Detect which cell encompasses the target text, then output its [X, Y] center coordinate. 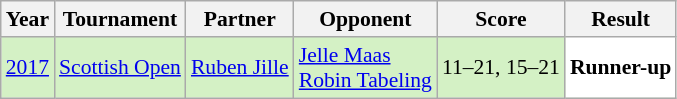
Score [501, 19]
11–21, 15–21 [501, 68]
Jelle Maas Robin Tabeling [366, 68]
Ruben Jille [240, 68]
Result [620, 19]
Partner [240, 19]
Tournament [120, 19]
Opponent [366, 19]
Year [28, 19]
2017 [28, 68]
Runner-up [620, 68]
Scottish Open [120, 68]
